Output the [X, Y] coordinate of the center of the cell containing the given text.  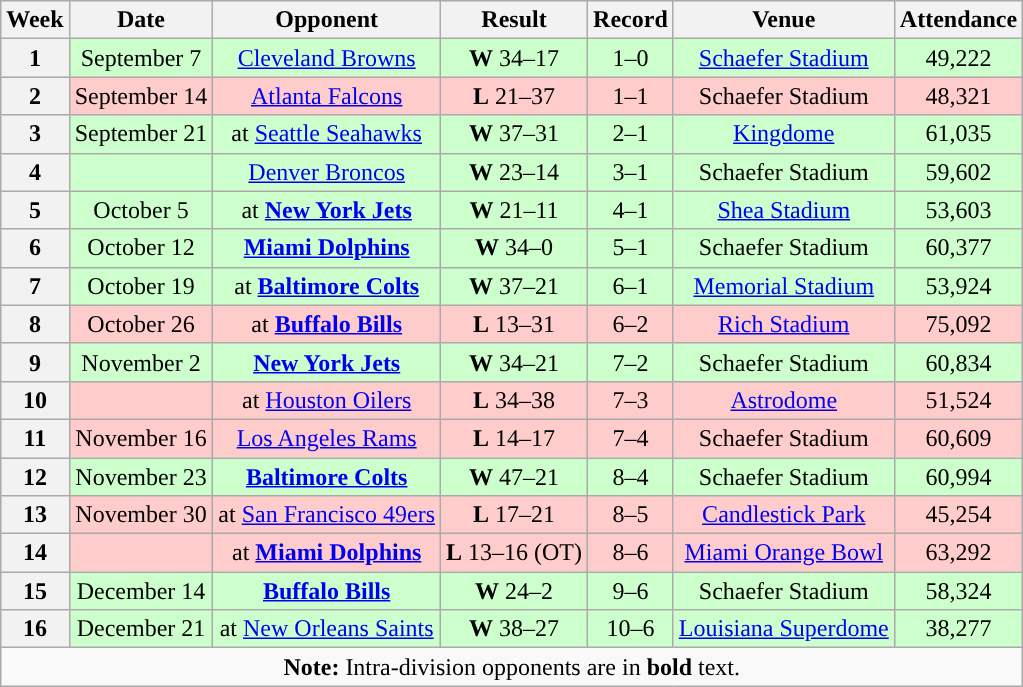
New York Jets [327, 362]
51,524 [958, 400]
14 [35, 553]
7–3 [631, 400]
49,222 [958, 58]
October 19 [141, 286]
5 [35, 210]
September 14 [141, 96]
Miami Dolphins [327, 248]
L 17–21 [514, 515]
October 26 [141, 324]
1 [35, 58]
W 38–27 [514, 629]
Kingdome [784, 134]
October 5 [141, 210]
61,035 [958, 134]
Candlestick Park [784, 515]
Date [141, 20]
W 37–21 [514, 286]
38,277 [958, 629]
Cleveland Browns [327, 58]
L 14–17 [514, 438]
L 34–38 [514, 400]
Venue [784, 20]
at Seattle Seahawks [327, 134]
3 [35, 134]
Baltimore Colts [327, 477]
Memorial Stadium [784, 286]
Result [514, 20]
at San Francisco 49ers [327, 515]
7–4 [631, 438]
at Baltimore Colts [327, 286]
59,602 [958, 172]
November 30 [141, 515]
October 12 [141, 248]
Note: Intra-division opponents are in bold text. [512, 667]
10 [35, 400]
Louisiana Superdome [784, 629]
W 23–14 [514, 172]
12 [35, 477]
November 16 [141, 438]
W 24–2 [514, 591]
Atlanta Falcons [327, 96]
53,603 [958, 210]
2 [35, 96]
60,377 [958, 248]
5–1 [631, 248]
December 14 [141, 591]
60,834 [958, 362]
6 [35, 248]
Shea Stadium [784, 210]
60,994 [958, 477]
Astrodome [784, 400]
2–1 [631, 134]
Record [631, 20]
1–1 [631, 96]
8–5 [631, 515]
Los Angeles Rams [327, 438]
58,324 [958, 591]
December 21 [141, 629]
1–0 [631, 58]
Rich Stadium [784, 324]
at Houston Oilers [327, 400]
September 21 [141, 134]
November 2 [141, 362]
W 34–21 [514, 362]
13 [35, 515]
48,321 [958, 96]
Week [35, 20]
7 [35, 286]
W 47–21 [514, 477]
53,924 [958, 286]
L 13–16 (OT) [514, 553]
60,609 [958, 438]
63,292 [958, 553]
45,254 [958, 515]
15 [35, 591]
6–1 [631, 286]
Opponent [327, 20]
4–1 [631, 210]
8–6 [631, 553]
L 21–37 [514, 96]
16 [35, 629]
9–6 [631, 591]
W 37–31 [514, 134]
75,092 [958, 324]
8 [35, 324]
at New Orleans Saints [327, 629]
L 13–31 [514, 324]
4 [35, 172]
7–2 [631, 362]
3–1 [631, 172]
Miami Orange Bowl [784, 553]
September 7 [141, 58]
at Miami Dolphins [327, 553]
W 34–0 [514, 248]
8–4 [631, 477]
November 23 [141, 477]
9 [35, 362]
10–6 [631, 629]
Buffalo Bills [327, 591]
Attendance [958, 20]
11 [35, 438]
6–2 [631, 324]
at New York Jets [327, 210]
W 21–11 [514, 210]
at Buffalo Bills [327, 324]
Denver Broncos [327, 172]
W 34–17 [514, 58]
